Return the (x, y) coordinate for the center point of the cell that contains the specified text.  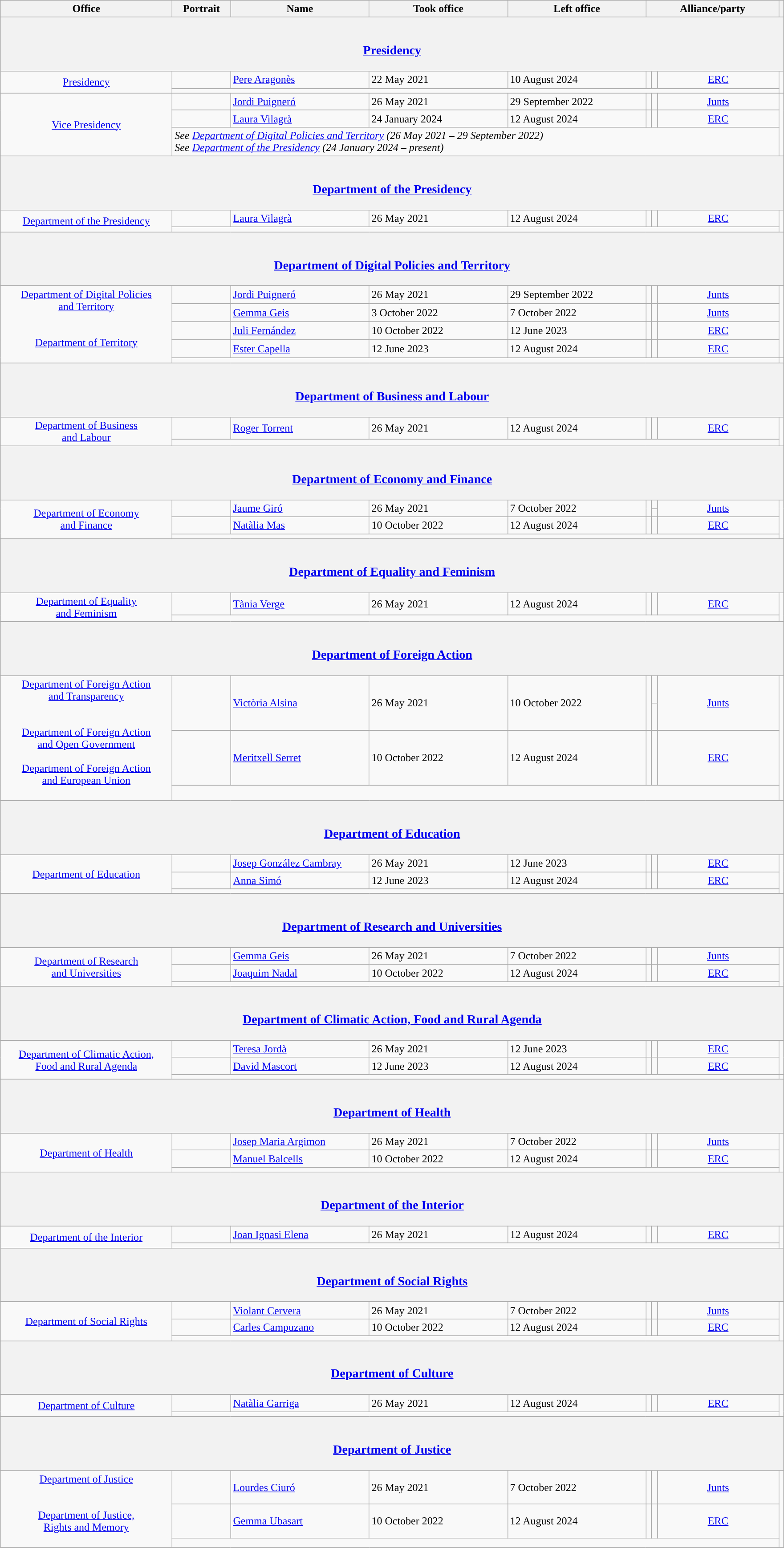
Department of Economyand Finance (86, 519)
Department of Research and Universities (392, 921)
24 January 2024 (438, 118)
Anna Simó (300, 880)
Department of Equalityand Feminism (86, 607)
Jaume Giró (300, 508)
Josep Maria Argimon (300, 1142)
Juli Fernández (300, 331)
Department of Economy and Finance (392, 473)
Department of Equality and Feminism (392, 566)
Alliance/party (712, 9)
Roger Torrent (300, 428)
Department of Climatic Action,Food and Rural Agenda (86, 1060)
See Department of Digital Policies and Territory (26 May 2021 – 29 September 2022)See Department of the Presidency (24 January 2024 – present) (475, 142)
22 May 2021 (438, 80)
Department of Climatic Action, Food and Rural Agenda (392, 1014)
Department of Foreign Action (392, 648)
Portrait (201, 9)
Department of Digital Policiesand TerritoryDepartment of Territory (86, 324)
Joan Ignasi Elena (300, 1234)
Josep González Cambray (300, 863)
Natàlia Mas (300, 526)
Manuel Balcells (300, 1159)
Name (300, 9)
Carles Campuzano (300, 1327)
Gemma Ubasart (300, 1521)
Vice Presidency (86, 125)
Ester Capella (300, 349)
Office (86, 9)
10 August 2024 (577, 80)
Teresa Jordà (300, 1049)
Department of Researchand Universities (86, 967)
David Mascort (300, 1066)
Lourdes Ciuró (300, 1487)
Left office (577, 9)
Department of Digital Policies and Territory (392, 259)
Department of Justice (392, 1444)
Department of Business and Labour (392, 390)
3 October 2022 (438, 313)
Natàlia Garriga (300, 1403)
Department of JusticeDepartment of Justice,Rights and Memory (86, 1509)
Tània Verge (300, 604)
Pere Aragonès (300, 80)
Department of Foreign Actionand TransparencyDepartment of Foreign Actionand Open GovernmentDepartment of Foreign Actionand European Union (86, 738)
Meritxell Serret (300, 758)
Violant Cervera (300, 1310)
Victòria Alsina (300, 703)
Department of Businessand Labour (86, 431)
Joaquim Nadal (300, 973)
Took office (438, 9)
